Output the (x, y) coordinate of the center of the cell containing the given text.  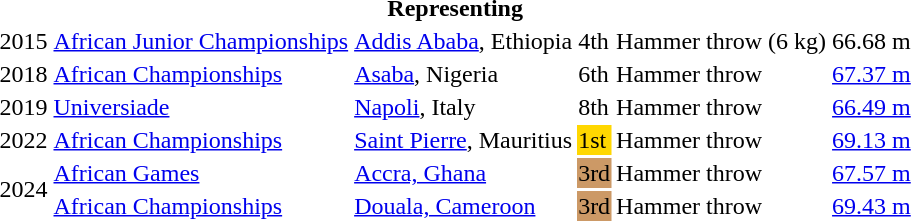
Saint Pierre, Mauritius (464, 140)
African Games (201, 173)
Douala, Cameroon (464, 206)
Accra, Ghana (464, 173)
Napoli, Italy (464, 107)
8th (594, 107)
Hammer throw (6 kg) (722, 41)
6th (594, 74)
4th (594, 41)
Asaba, Nigeria (464, 74)
1st (594, 140)
Addis Ababa, Ethiopia (464, 41)
African Junior Championships (201, 41)
Universiade (201, 107)
